Extract the (x, y) coordinate from the center of the cell holding the provided text.  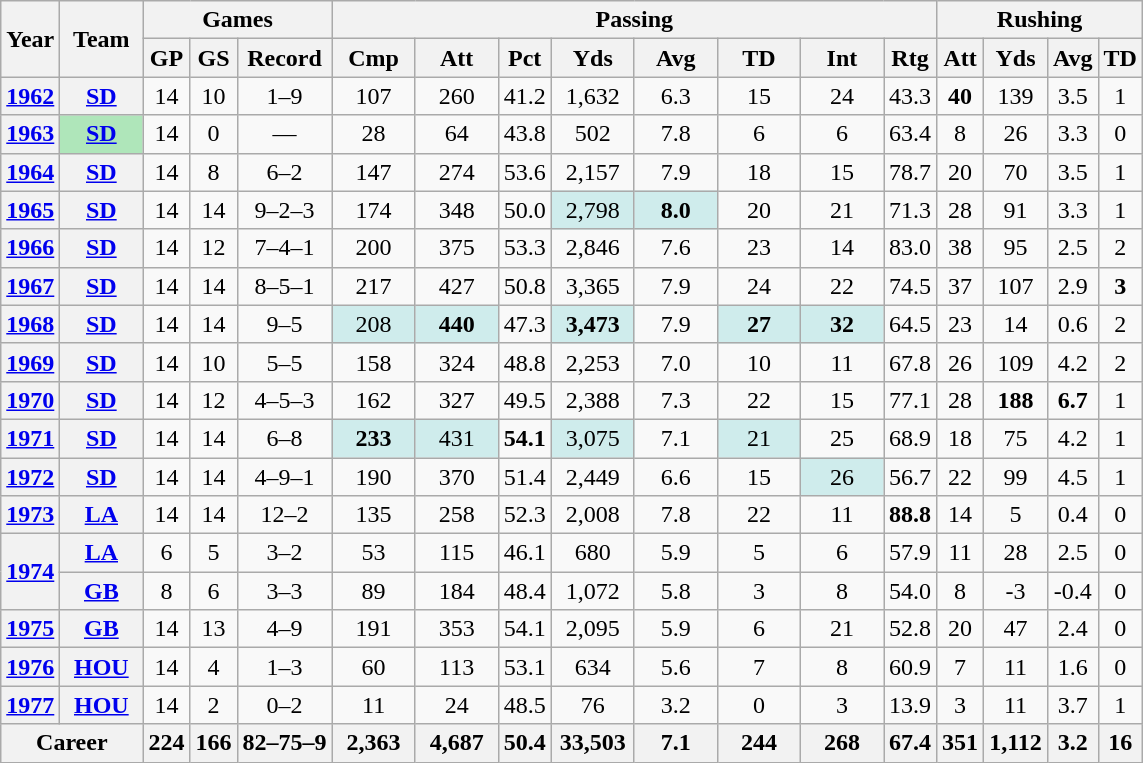
57.9 (910, 553)
40 (960, 96)
25 (842, 438)
2.9 (1072, 286)
268 (842, 743)
1.6 (1072, 667)
77.1 (910, 400)
1,112 (1016, 743)
0–2 (284, 705)
6–2 (284, 172)
82–75–9 (284, 743)
Rtg (910, 58)
67.4 (910, 743)
-3 (1016, 591)
7.0 (676, 362)
3.7 (1072, 705)
2,449 (592, 477)
37 (960, 286)
76 (592, 705)
348 (456, 210)
Int (842, 58)
Career (72, 743)
Team (102, 39)
139 (1016, 96)
52.3 (524, 515)
324 (456, 362)
7–4–1 (284, 248)
1972 (30, 477)
2,008 (592, 515)
2,095 (592, 629)
50.8 (524, 286)
50.0 (524, 210)
1964 (30, 172)
166 (214, 743)
53.3 (524, 248)
5.6 (676, 667)
89 (374, 591)
49.5 (524, 400)
375 (456, 248)
1968 (30, 324)
47 (1016, 629)
48.5 (524, 705)
188 (1016, 400)
4,687 (456, 743)
1965 (30, 210)
33,503 (592, 743)
2,157 (592, 172)
4–9–1 (284, 477)
1971 (30, 438)
64.5 (910, 324)
1,072 (592, 591)
7.6 (676, 248)
50.4 (524, 743)
6.3 (676, 96)
427 (456, 286)
47.3 (524, 324)
67.8 (910, 362)
2,388 (592, 400)
GS (214, 58)
440 (456, 324)
2,798 (592, 210)
8.0 (676, 210)
327 (456, 400)
1,632 (592, 96)
46.1 (524, 553)
1976 (30, 667)
88.8 (910, 515)
48.4 (524, 591)
53 (374, 553)
1962 (30, 96)
113 (456, 667)
13.9 (910, 705)
74.5 (910, 286)
109 (1016, 362)
4.5 (1072, 477)
2,253 (592, 362)
-0.4 (1072, 591)
174 (374, 210)
Record (284, 58)
91 (1016, 210)
13 (214, 629)
3,473 (592, 324)
9–5 (284, 324)
38 (960, 248)
53.1 (524, 667)
3–2 (284, 553)
1963 (30, 134)
43.8 (524, 134)
32 (842, 324)
56.7 (910, 477)
68.9 (910, 438)
63.4 (910, 134)
1–9 (284, 96)
147 (374, 172)
190 (374, 477)
Year (30, 39)
6.6 (676, 477)
Rushing (1040, 20)
1970 (30, 400)
6–8 (284, 438)
7.3 (676, 400)
233 (374, 438)
64 (456, 134)
258 (456, 515)
1975 (30, 629)
184 (456, 591)
431 (456, 438)
4–9 (284, 629)
8–5–1 (284, 286)
2.4 (1072, 629)
51.4 (524, 477)
244 (758, 743)
351 (960, 743)
1969 (30, 362)
208 (374, 324)
191 (374, 629)
2,363 (374, 743)
75 (1016, 438)
60.9 (910, 667)
2,846 (592, 248)
1973 (30, 515)
115 (456, 553)
Cmp (374, 58)
16 (1120, 743)
217 (374, 286)
53.6 (524, 172)
4–5–3 (284, 400)
162 (374, 400)
5–5 (284, 362)
680 (592, 553)
260 (456, 96)
5.8 (676, 591)
6.7 (1072, 400)
200 (374, 248)
502 (592, 134)
3–3 (284, 591)
Games (238, 20)
60 (374, 667)
1974 (30, 572)
1966 (30, 248)
3,365 (592, 286)
71.3 (910, 210)
3,075 (592, 438)
158 (374, 362)
224 (166, 743)
83.0 (910, 248)
GP (166, 58)
43.3 (910, 96)
Passing (634, 20)
1977 (30, 705)
27 (758, 324)
99 (1016, 477)
0.6 (1072, 324)
95 (1016, 248)
70 (1016, 172)
— (284, 134)
274 (456, 172)
1967 (30, 286)
9–2–3 (284, 210)
48.8 (524, 362)
4 (214, 667)
135 (374, 515)
634 (592, 667)
370 (456, 477)
0.4 (1072, 515)
78.7 (910, 172)
353 (456, 629)
54.0 (910, 591)
41.2 (524, 96)
52.8 (910, 629)
Pct (524, 58)
12–2 (284, 515)
1–3 (284, 667)
